Provide the [x, y] coordinate of the cell's center where the given text is located.  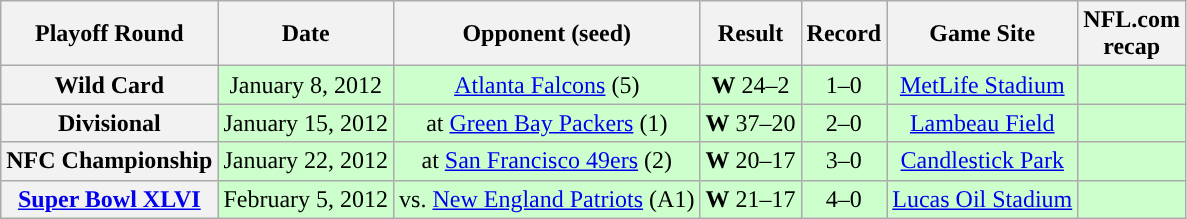
Atlanta Falcons (5) [547, 85]
Candlestick Park [982, 161]
at San Francisco 49ers (2) [547, 161]
Opponent (seed) [547, 34]
vs. New England Patriots (A1) [547, 199]
Record [844, 34]
NFL.comrecap [1132, 34]
Super Bowl XLVI [110, 199]
W 21–17 [750, 199]
4–0 [844, 199]
Lambeau Field [982, 123]
February 5, 2012 [306, 199]
Lucas Oil Stadium [982, 199]
January 15, 2012 [306, 123]
Date [306, 34]
Divisional [110, 123]
at Green Bay Packers (1) [547, 123]
Playoff Round [110, 34]
1–0 [844, 85]
January 22, 2012 [306, 161]
W 37–20 [750, 123]
Game Site [982, 34]
January 8, 2012 [306, 85]
3–0 [844, 161]
Wild Card [110, 85]
2–0 [844, 123]
Result [750, 34]
W 24–2 [750, 85]
NFC Championship [110, 161]
MetLife Stadium [982, 85]
W 20–17 [750, 161]
